Search for the cell housing the specified text and yield its (x, y) center coordinate. 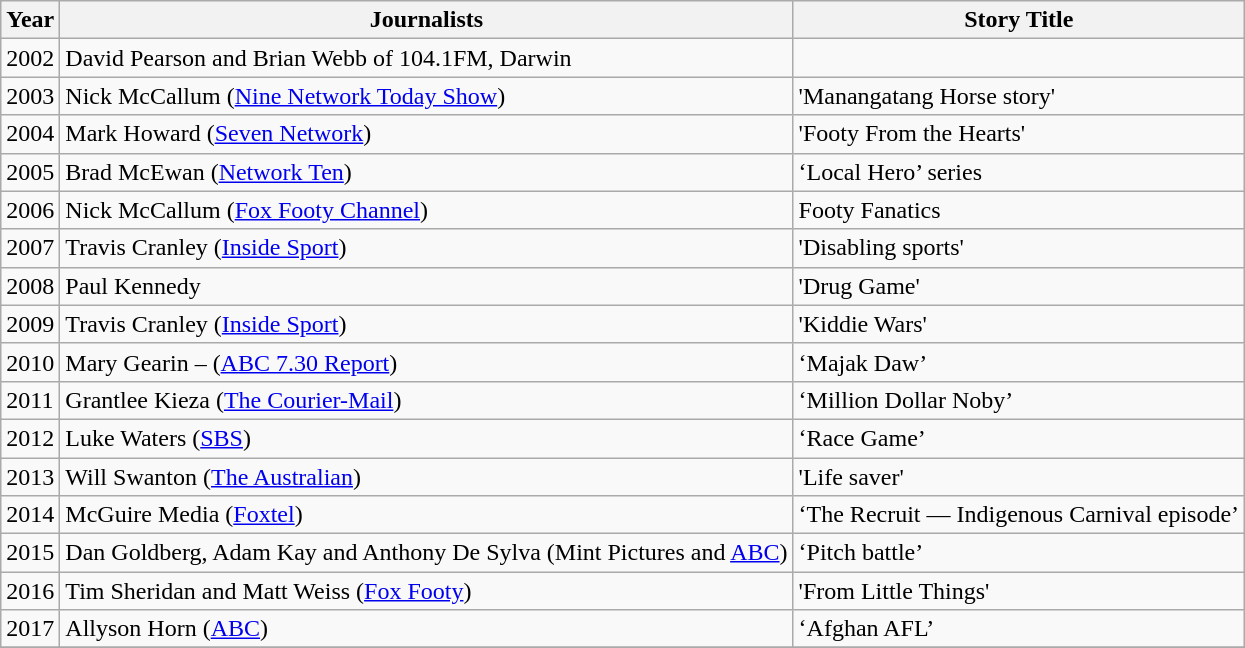
2015 (30, 553)
‘Afghan AFL’ (1019, 629)
Dan Goldberg, Adam Kay and Anthony De Sylva (Mint Pictures and ABC) (426, 553)
'Life saver' (1019, 477)
Footy Fanatics (1019, 210)
2009 (30, 324)
McGuire Media (Foxtel) (426, 515)
‘Pitch battle’ (1019, 553)
2014 (30, 515)
2016 (30, 591)
2008 (30, 286)
'From Little Things' (1019, 591)
‘Race Game’ (1019, 438)
2013 (30, 477)
Will Swanton (The Australian) (426, 477)
2017 (30, 629)
Allyson Horn (ABC) (426, 629)
'Footy From the Hearts' (1019, 134)
Story Title (1019, 20)
'Manangatang Horse story' (1019, 96)
Luke Waters (SBS) (426, 438)
Grantlee Kieza (The Courier-Mail) (426, 400)
2007 (30, 248)
2011 (30, 400)
Mark Howard (Seven Network) (426, 134)
2010 (30, 362)
2006 (30, 210)
Brad McEwan (Network Ten) (426, 172)
2005 (30, 172)
'Disabling sports' (1019, 248)
2012 (30, 438)
‘The Recruit — Indigenous Carnival episode’ (1019, 515)
Journalists (426, 20)
Paul Kennedy (426, 286)
'Drug Game' (1019, 286)
Tim Sheridan and Matt Weiss (Fox Footy) (426, 591)
2004 (30, 134)
Mary Gearin – (ABC 7.30 Report) (426, 362)
2002 (30, 58)
'Kiddie Wars' (1019, 324)
‘Million Dollar Noby’ (1019, 400)
Year (30, 20)
‘Majak Daw’ (1019, 362)
2003 (30, 96)
‘Local Hero’ series (1019, 172)
Nick McCallum (Nine Network Today Show) (426, 96)
David Pearson and Brian Webb of 104.1FM, Darwin (426, 58)
Nick McCallum (Fox Footy Channel) (426, 210)
